From the cell containing the given text, extract its center point as [x, y] coordinate. 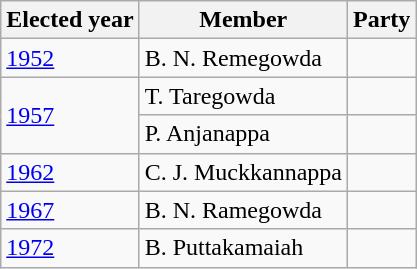
Member [243, 20]
1972 [70, 248]
1962 [70, 172]
B. Puttakamaiah [243, 248]
B. N. Remegowda [243, 58]
1952 [70, 58]
1957 [70, 115]
C. J. Muckkannappa [243, 172]
B. N. Ramegowda [243, 210]
P. Anjanappa [243, 134]
1967 [70, 210]
Party [381, 20]
Elected year [70, 20]
T. Taregowda [243, 96]
